Return (X, Y) of the center of cell containing provided text 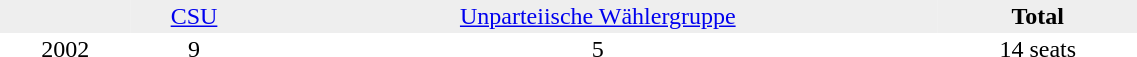
CSU (194, 16)
Unparteiische Wählergruppe (598, 16)
